Find where the given text appears and provide that cell's center as [x, y] coordinate. 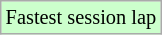
Fastest session lap [81, 17]
